From the cell containing the given text, extract its center point as [X, Y] coordinate. 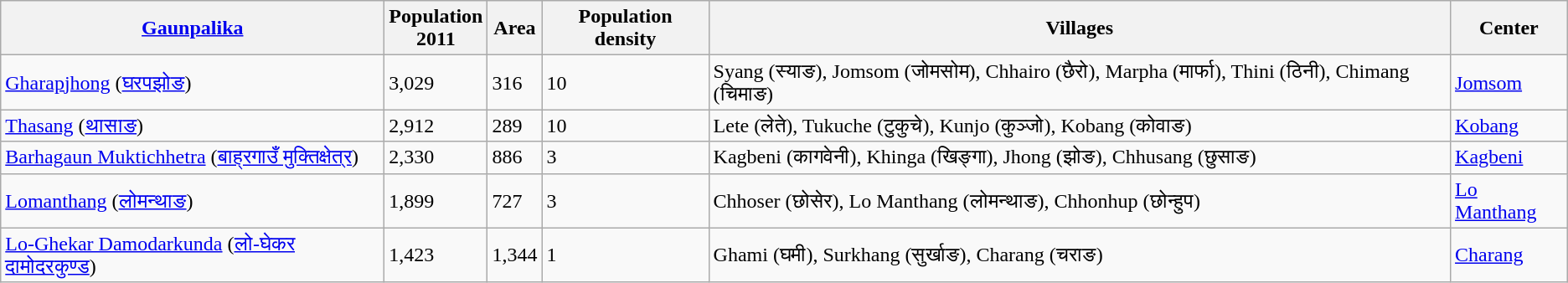
Population2011 [436, 28]
Kobang [1509, 126]
1,899 [436, 201]
2,330 [436, 157]
Area [514, 28]
3,029 [436, 82]
2,912 [436, 126]
Center [1509, 28]
Ghami (घमी), Surkhang (सुर्खाङ), Charang (चराङ) [1079, 255]
Syang (स्याङ), Jomsom (जोमसोम), Chhairo (छैरो), Marpha (मार्फा), Thini (ठिनी), Chimang (चिमाङ) [1079, 82]
Gharapjhong (घरपझोङ) [193, 82]
1 [625, 255]
Gaunpalika [193, 28]
Lo Manthang [1509, 201]
Villages [1079, 28]
727 [514, 201]
Barhagaun Muktichhetra (बाह्रगाउँ मुक्तिक्षेत्र) [193, 157]
Lo-Ghekar Damodarkunda (लो-घेकर दामोदरकुण्ड) [193, 255]
Lomanthang (लोमन्थाङ) [193, 201]
289 [514, 126]
316 [514, 82]
Kagbeni (कागवेनी), Khinga (खिङ्गा), Jhong (झोङ), Chhusang (छुसाङ) [1079, 157]
Lete (लेते), Tukuche (टुकुचे), Kunjo (कुञ्जो), Kobang (कोवाङ) [1079, 126]
Jomsom [1509, 82]
Chhoser (छोसेर), Lo Manthang (लोमन्थाङ), Chhonhup (छोन्हुप) [1079, 201]
Thasang (थासाङ) [193, 126]
886 [514, 157]
Kagbeni [1509, 157]
1,423 [436, 255]
Population density [625, 28]
Charang [1509, 255]
1,344 [514, 255]
